Detect which cell encompasses the target text, then output its [X, Y] center coordinate. 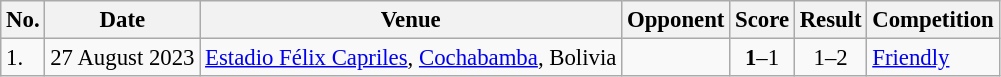
1–1 [762, 58]
Opponent [676, 20]
1. [23, 58]
Estadio Félix Capriles, Cochabamba, Bolivia [411, 58]
Friendly [933, 58]
Date [122, 20]
Venue [411, 20]
27 August 2023 [122, 58]
No. [23, 20]
Score [762, 20]
1–2 [830, 58]
Competition [933, 20]
Result [830, 20]
